Output the [X, Y] coordinate of the center of the cell containing the given text.  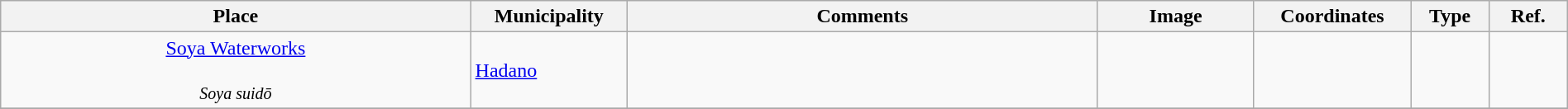
Coordinates [1331, 17]
Hadano [549, 70]
Place [236, 17]
Type [1451, 17]
Municipality [549, 17]
Image [1176, 17]
Comments [863, 17]
Ref. [1528, 17]
Soya WaterworksSoya suidō [236, 70]
